Output the [x, y] coordinate of the center of the cell containing the given text.  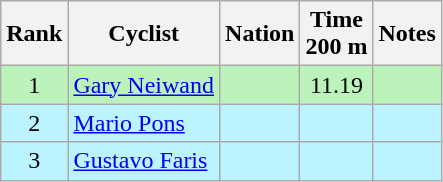
Mario Pons [144, 123]
3 [34, 161]
Notes [407, 34]
1 [34, 85]
Time200 m [336, 34]
Gustavo Faris [144, 161]
11.19 [336, 85]
Cyclist [144, 34]
Nation [260, 34]
Rank [34, 34]
2 [34, 123]
Gary Neiwand [144, 85]
